Locate the cell with the specified text and output its [x, y] center coordinate. 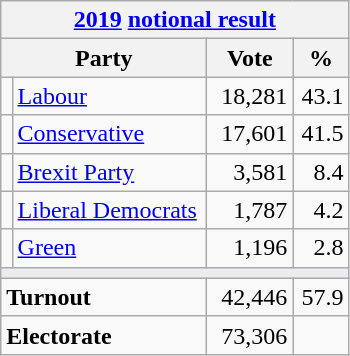
Electorate [104, 335]
Conservative [110, 134]
Turnout [104, 297]
Green [110, 248]
43.1 [321, 96]
17,601 [250, 134]
Labour [110, 96]
18,281 [250, 96]
57.9 [321, 297]
Brexit Party [110, 172]
73,306 [250, 335]
Vote [250, 58]
8.4 [321, 172]
Party [104, 58]
3,581 [250, 172]
2019 notional result [175, 20]
42,446 [250, 297]
1,787 [250, 210]
1,196 [250, 248]
% [321, 58]
4.2 [321, 210]
2.8 [321, 248]
Liberal Democrats [110, 210]
41.5 [321, 134]
